Return (x, y) of the center of cell containing provided text 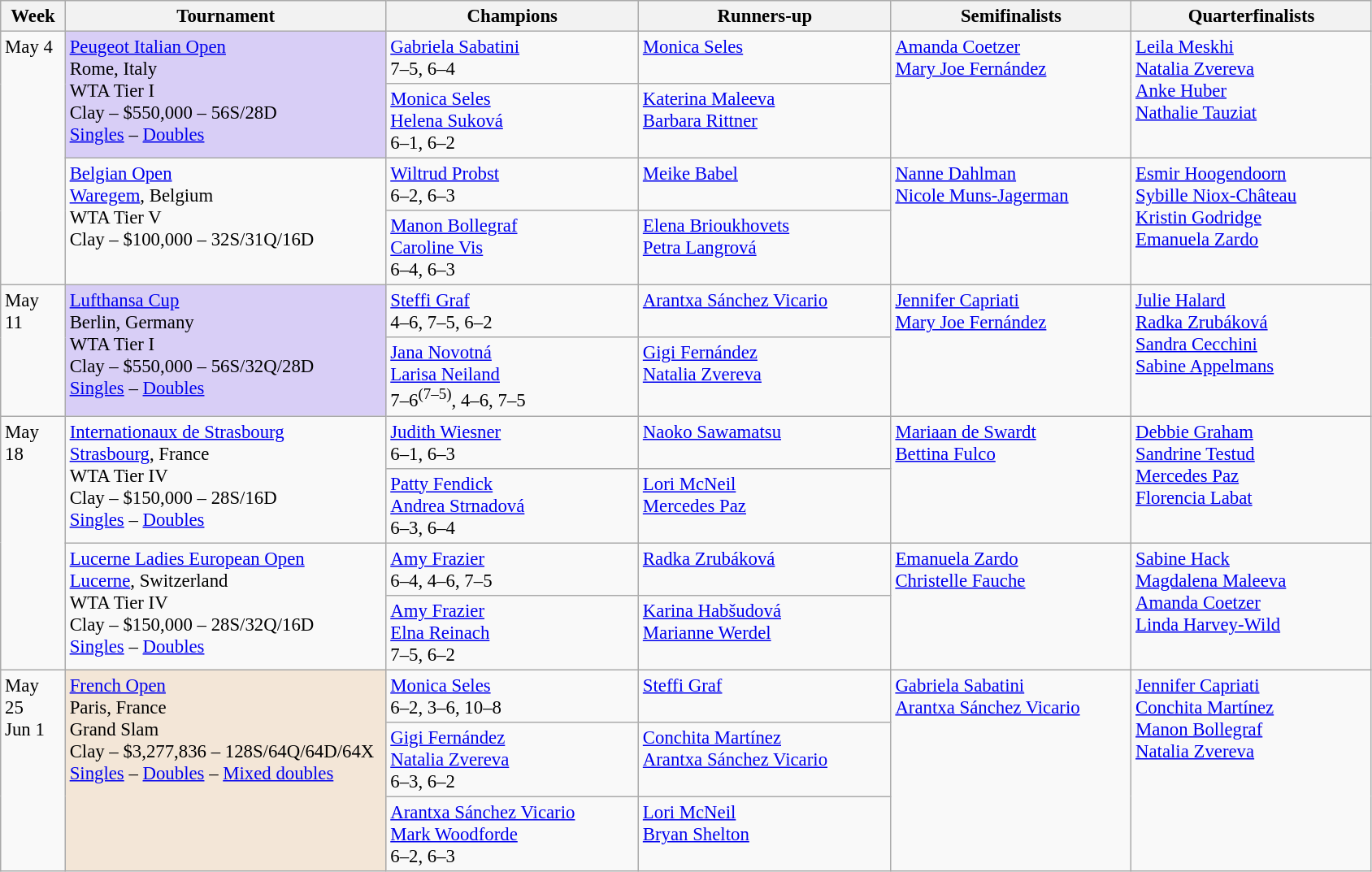
Leila Meskhi Natalia Zvereva Anke Huber Nathalie Tauziat (1252, 95)
Tournament (226, 16)
Jennifer Capriati Mary Joe Fernández (1011, 351)
Nanne Dahlman Nicole Muns-Jagerman (1011, 222)
Peugeot Italian OpenRome, ItalyWTA Tier IClay – $550,000 – 56S/28DSingles – Doubles (226, 95)
Mariaan de Swardt Bettina Fulco (1011, 479)
Amanda Coetzer Mary Joe Fernández (1011, 95)
Gigi Fernández Natalia Zvereva (766, 377)
Amy Frazier6–4, 4–6, 7–5 (512, 569)
Gigi Fernández Natalia Zvereva6–3, 6–2 (512, 760)
Belgian OpenWaregem, BelgiumWTA Tier VClay – $100,000 – 32S/31Q/16D (226, 222)
Internationaux de Strasbourg Strasbourg, FranceWTA Tier IVClay – $150,000 – 28S/16DSingles – Doubles (226, 479)
Esmir Hoogendoorn Sybille Niox-Château Kristin Godridge Emanuela Zardo (1252, 222)
May 11 (33, 351)
Elena Brioukhovets Petra Langrová (766, 248)
Champions (512, 16)
Conchita Martínez Arantxa Sánchez Vicario (766, 760)
Jennifer Capriati Conchita Martínez Manon Bollegraf Natalia Zvereva (1252, 770)
Monica Seles (766, 59)
Steffi Graf4–6, 7–5, 6–2 (512, 312)
Katerina Maleeva Barbara Rittner (766, 121)
Lori McNeil Bryan Shelton (766, 834)
Monica Seles Helena Suková6–1, 6–2 (512, 121)
Amy Frazier Elna Reinach7–5, 6–2 (512, 632)
May 25Jun 1 (33, 770)
Patty Fendick Andrea Strnadová6–3, 6–4 (512, 505)
Emanuela Zardo Christelle Fauche (1011, 606)
Arantxa Sánchez Vicario (766, 312)
Debbie Graham Sandrine Testud Mercedes Paz Florencia Labat (1252, 479)
Lucerne Ladies European OpenLucerne, SwitzerlandWTA Tier IVClay – $150,000 – 28S/32Q/16DSingles – Doubles (226, 606)
Gabriela Sabatini Arantxa Sánchez Vicario (1011, 770)
French OpenParis, FranceGrand SlamClay – $3,277,836 – 128S/64Q/64D/64XSingles – Doubles – Mixed doubles (226, 770)
Wiltrud Probst6–2, 6–3 (512, 185)
Julie Halard Radka Zrubáková Sandra Cecchini Sabine Appelmans (1252, 351)
Judith Wiesner6–1, 6–3 (512, 442)
Arantxa Sánchez Vicario Mark Woodforde6–2, 6–3 (512, 834)
Meike Babel (766, 185)
Gabriela Sabatini7–5, 6–4 (512, 59)
Semifinalists (1011, 16)
Lori McNeil Mercedes Paz (766, 505)
Jana Novotná Larisa Neiland7–6(7–5), 4–6, 7–5 (512, 377)
Naoko Sawamatsu (766, 442)
Week (33, 16)
Lufthansa CupBerlin, GermanyWTA Tier IClay – $550,000 – 56S/32Q/28DSingles – Doubles (226, 351)
Radka Zrubáková (766, 569)
May 4 (33, 158)
Sabine Hack Magdalena Maleeva Amanda Coetzer Linda Harvey-Wild (1252, 606)
Karina Habšudová Marianne Werdel (766, 632)
Manon Bollegraf Caroline Vis6–4, 6–3 (512, 248)
Steffi Graf (766, 696)
May 18 (33, 543)
Quarterfinalists (1252, 16)
Monica Seles6–2, 3–6, 10–8 (512, 696)
Runners-up (766, 16)
